From the cell containing the given text, extract its center point as [x, y] coordinate. 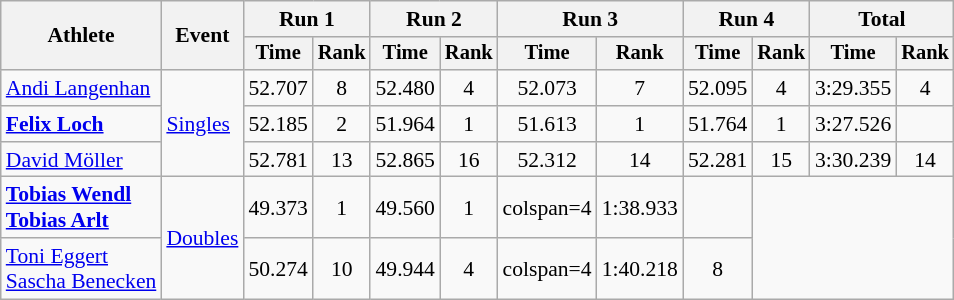
52.781 [278, 160]
52.312 [548, 160]
16 [469, 160]
Run 3 [590, 19]
51.764 [718, 124]
Run 2 [434, 19]
49.373 [278, 208]
51.613 [548, 124]
49.944 [404, 268]
1:38.933 [640, 208]
Doubles [202, 238]
Felix Loch [82, 124]
52.480 [404, 88]
50.274 [278, 268]
52.281 [718, 160]
2 [342, 124]
Run 4 [746, 19]
Tobias WendlTobias Arlt [82, 208]
Athlete [82, 36]
Event [202, 36]
David Möller [82, 160]
13 [342, 160]
Total [882, 19]
52.707 [278, 88]
15 [781, 160]
1:40.218 [640, 268]
Run 1 [306, 19]
3:27.526 [853, 124]
3:30.239 [853, 160]
49.560 [404, 208]
52.865 [404, 160]
52.185 [278, 124]
51.964 [404, 124]
10 [342, 268]
3:29.355 [853, 88]
52.073 [548, 88]
7 [640, 88]
Andi Langenhan [82, 88]
Toni EggertSascha Benecken [82, 268]
52.095 [718, 88]
Singles [202, 124]
